Search for the cell housing the specified text and yield its [x, y] center coordinate. 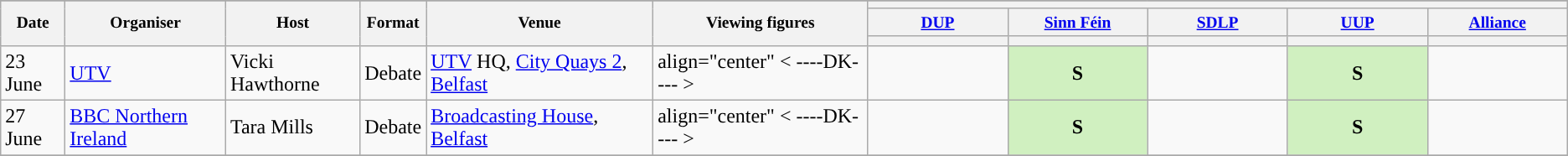
UTV HQ, City Quays 2, Belfast [539, 72]
Date [34, 23]
SDLP [1218, 22]
Tara Mills [292, 127]
UTV [146, 72]
23 June [34, 72]
Format [394, 23]
27 June [34, 127]
Organiser [146, 23]
Host [292, 23]
Venue [539, 23]
Sinn Féin [1077, 22]
Alliance [1498, 22]
Vicki Hawthorne [292, 72]
BBC Northern Ireland [146, 127]
DUP [938, 22]
Broadcasting House, Belfast [539, 127]
Viewing figures [761, 23]
UUP [1357, 22]
